Return the [X, Y] coordinate for the center point of the cell that contains the specified text.  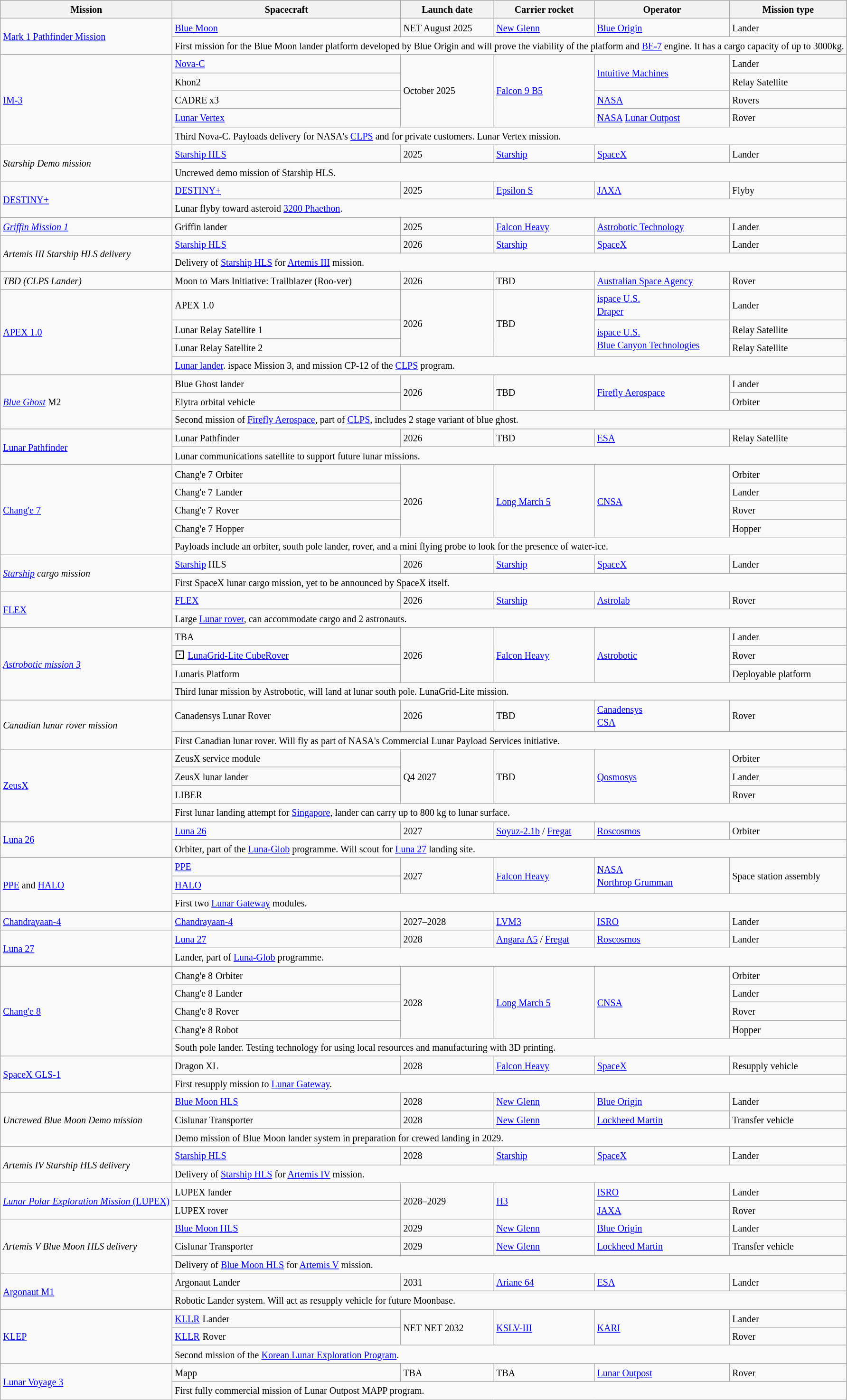
NASA Lunar Outpost [662, 118]
Rovers [788, 100]
Delivery of Blue Moon HLS for Artemis V mission. [509, 1264]
Soyuz-2.1b / Fregat [544, 831]
PPE [287, 867]
Elytra orbital vehicle [287, 401]
Second mission of the Korean Lunar Exploration Program. [509, 1354]
KLLR Rover [287, 1336]
Argonaut Lander [287, 1282]
Chang'e 7 Hopper [287, 528]
Q4 2027 [447, 776]
Argonaut M1 [86, 1291]
PPE and HALO [86, 885]
Carrier rocket [544, 9]
KSLV-III [544, 1327]
LVM3 [544, 921]
First Canadian lunar rover. Will fly as part of NASA's Commercial Lunar Payload Services initiative. [509, 740]
First resupply mission to Lunar Gateway. [509, 1083]
ZeusX lunar lander [287, 776]
CADRE x3 [287, 100]
Canadian lunar rover mission [86, 725]
SpaceX GLS-1 [86, 1074]
KARI [662, 1327]
NASA [662, 100]
Chang'e 8 Robot [287, 1029]
Australian Space Agency [662, 280]
Large Lunar rover, can accommodate cargo and 2 astronauts. [509, 618]
Spacecraft [287, 9]
Lunar Vertex [287, 118]
Lunar flyby toward asteroid 3200 Phaethon. [509, 208]
Deployable platform [788, 673]
Launch date [447, 9]
Chang'e 7 Orbiter [287, 474]
Lunaris Platform [287, 673]
LIBER [287, 794]
KLEP [86, 1336]
Blue Ghost M2 [86, 401]
Orbiter, part of the Luna-Glob programme. Will scout for Luna 27 landing site. [509, 849]
ispace U.S. Draper [662, 305]
Starship cargo mission [86, 573]
Artemis V Blue Moon HLS delivery [86, 1246]
First fully commercial mission of Lunar Outpost MAPP program. [509, 1391]
Canadensys Lunar Rover [287, 716]
ZeusX service module [287, 758]
Lunar Relay Satellite 2 [287, 347]
First two Lunar Gateway modules. [509, 903]
Starship Demo mission [86, 163]
Ariane 64 [544, 1282]
Chang'e 8 Lander [287, 993]
TBD (CLPS Lander) [86, 280]
Lunar Voyage 3 [86, 1381]
First lunar landing attempt for Singapore, lander can carry up to 800 kg to lunar surface. [509, 812]
Griffin Mission 1 [86, 226]
ispace U.S. Blue Canyon Technologies [662, 338]
Astrobotic Technology [662, 226]
Lunar Relay Satellite 1 [287, 329]
Delivery of Starship HLS for Artemis IV mission. [509, 1174]
South pole lander. Testing technology for using local resources and manufacturing with 3D printing. [509, 1047]
Payloads include an orbiter, south pole lander, rover, and a mini flying probe to look for the presence of water-ice. [509, 546]
Resupply vehicle [788, 1065]
Qosmosys [662, 776]
Epsilon S [544, 190]
Uncrewed Blue Moon Demo mission [86, 1120]
Demo mission of Blue Moon lander system in preparation for crewed landing in 2029. [509, 1138]
LUPEX rover [287, 1210]
Chang'e 8 Rover [287, 1011]
Lunar lander. ispace Mission 3, and mission CP-12 of the CLPS program. [509, 365]
Mapp [287, 1372]
Artemis IV Starship HLS delivery [86, 1165]
Nova-C [287, 64]
NET NET 2032 [447, 1327]
Second mission of Firefly Aerospace, part of CLPS, includes 2 stage variant of blue ghost. [509, 420]
LUPEX lander [287, 1192]
Mission [86, 9]
NET August 2025 [447, 28]
Astrobotic [662, 655]
Chang'e 7 Lander [287, 492]
Lunar Polar Exploration Mission (LUPEX) [86, 1201]
IM-3 [86, 100]
Chang'e 7 Rover [287, 510]
Angara A5 / Fregat [544, 939]
Operator [662, 9]
Firefly Aerospace [662, 392]
Space station assembly [788, 876]
Astrolab [662, 600]
Lander, part of Luna-Glob programme. [509, 957]
Third Nova-C. Payloads delivery for NASA's CLPS and for private customers. Lunar Vertex mission. [509, 136]
Artemis III Starship HLS delivery [86, 253]
H3 [544, 1201]
2027–2028 [447, 921]
2028–2029 [447, 1201]
NASANorthrop Grumman [662, 876]
Mark 1 Pathfinder Mission [86, 37]
Canadensys CSA [662, 716]
Astrobotic mission 3 [86, 664]
Chang'e 7 [86, 510]
October 2025 [447, 91]
Chang'e 8 Orbiter [287, 975]
Intuitive Machines [662, 73]
Moon to Mars Initiative: Trailblazer (Roo-ver) [287, 280]
Falcon 9 B5 [544, 91]
Dragon XL [287, 1065]
Flyby [788, 190]
Blue Moon [287, 28]
Uncrewed demo mission of Starship HLS. [509, 172]
Lunar communications satellite to support future lunar missions. [509, 456]
Robotic Lander system. Will act as resupply vehicle for future Moonbase. [509, 1300]
Delivery of Starship HLS for Artemis III mission. [509, 262]
Lunar Outpost [662, 1372]
Chang'e 8 [86, 1011]
Blue Ghost lander [287, 383]
ZeusX [86, 785]
HALO [287, 885]
First SpaceX lunar cargo mission, yet to be announced by SpaceX itself. [509, 582]
Mission type [788, 9]
Khon2 [287, 82]
2031 [447, 1282]
KLLR Lander [287, 1318]
Third lunar mission by Astrobotic, will land at lunar south pole. LunaGrid-Lite mission. [509, 691]
Griffin lander [287, 226]
⚀ LunaGrid-Lite CubeRover [287, 655]
